Scan for the cell matching the given text and deliver its (x, y) coordinate at center. 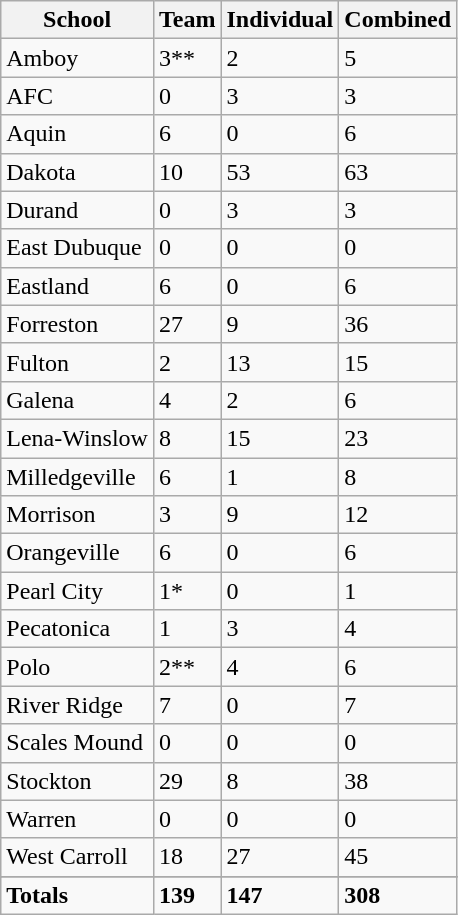
29 (187, 781)
Warren (78, 819)
13 (280, 362)
Galena (78, 400)
147 (280, 895)
5 (398, 58)
Combined (398, 20)
River Ridge (78, 705)
3** (187, 58)
School (78, 20)
18 (187, 857)
Durand (78, 210)
Polo (78, 667)
53 (280, 172)
63 (398, 172)
Orangeville (78, 553)
Stockton (78, 781)
Fulton (78, 362)
Morrison (78, 515)
1* (187, 591)
Forreston (78, 324)
Eastland (78, 286)
45 (398, 857)
East Dubuque (78, 248)
308 (398, 895)
139 (187, 895)
10 (187, 172)
38 (398, 781)
Amboy (78, 58)
2** (187, 667)
Milledgeville (78, 477)
23 (398, 438)
West Carroll (78, 857)
Aquin (78, 134)
Scales Mound (78, 743)
Dakota (78, 172)
36 (398, 324)
Team (187, 20)
Totals (78, 895)
12 (398, 515)
AFC (78, 96)
Pecatonica (78, 629)
Individual (280, 20)
Pearl City (78, 591)
Lena-Winslow (78, 438)
